Capture the cell that displays the provided text and extract its [x, y] central coordinate. 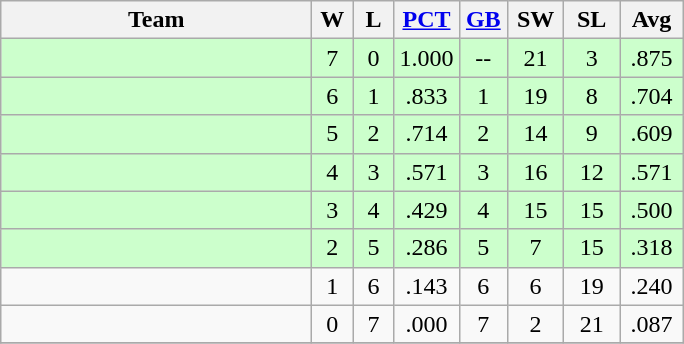
9 [592, 134]
16 [536, 172]
.714 [426, 134]
SL [592, 20]
.833 [426, 96]
.143 [426, 286]
.429 [426, 210]
Avg [652, 20]
SW [536, 20]
-- [484, 58]
.000 [426, 324]
12 [592, 172]
.704 [652, 96]
L [374, 20]
8 [592, 96]
W [332, 20]
1.000 [426, 58]
.875 [652, 58]
.240 [652, 286]
.500 [652, 210]
.609 [652, 134]
.286 [426, 248]
14 [536, 134]
.318 [652, 248]
.087 [652, 324]
PCT [426, 20]
Team [156, 20]
GB [484, 20]
